For the text-containing cell, return its midpoint in [x, y] coordinate format. 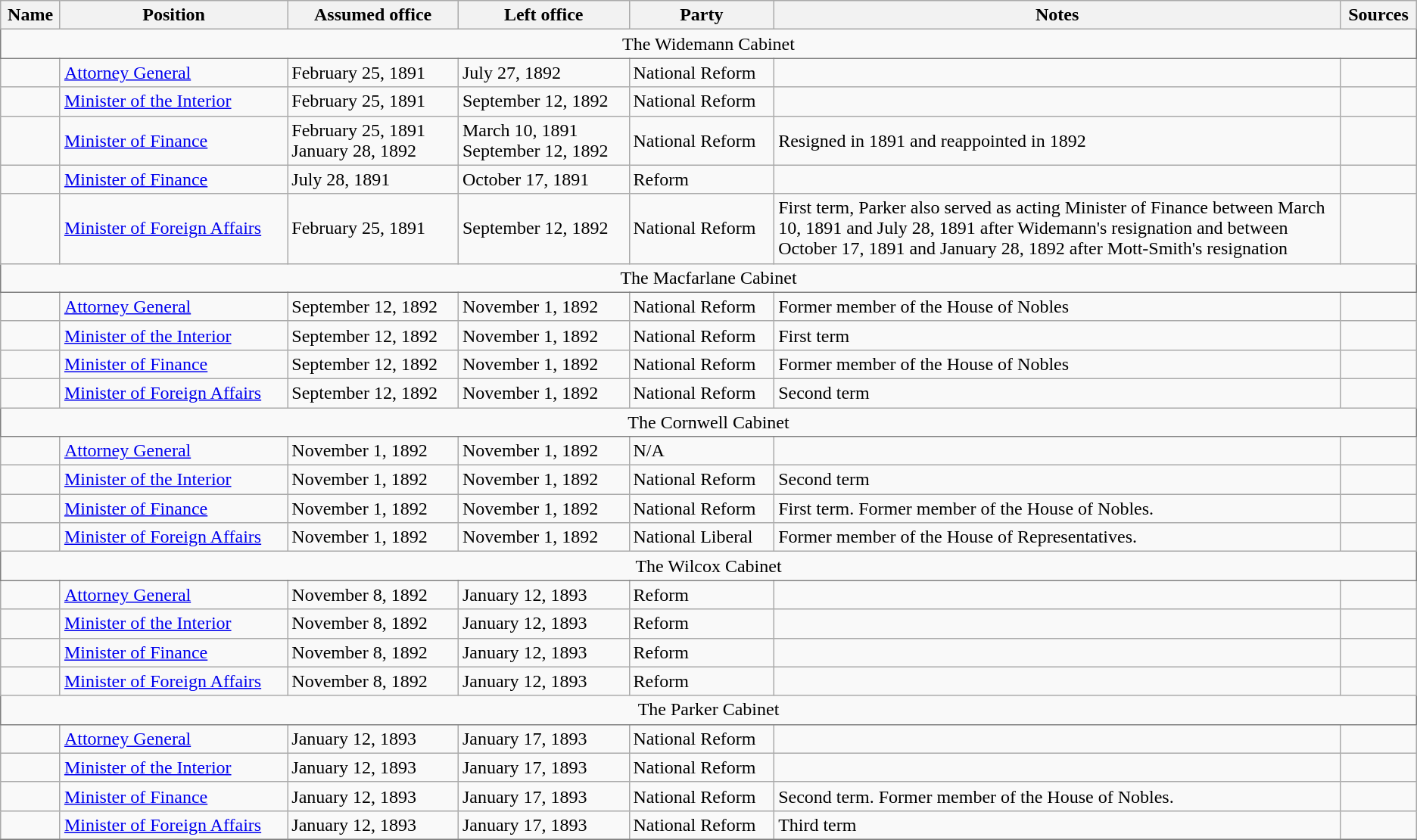
July 28, 1891 [373, 179]
National Liberal [702, 537]
Left office [543, 15]
October 17, 1891 [543, 179]
Resigned in 1891 and reappointed in 1892 [1057, 141]
The Macfarlane Cabinet [708, 278]
First term. Former member of the House of Nobles. [1057, 509]
July 27, 1892 [543, 73]
February 25, 1891January 28, 1892 [373, 141]
Second term. Former member of the House of Nobles. [1057, 796]
The Parker Cabinet [708, 710]
Party [702, 15]
Sources [1378, 15]
March 10, 1891September 12, 1892 [543, 141]
Name [30, 15]
Third term [1057, 825]
Assumed office [373, 15]
Position [173, 15]
N/A [702, 451]
The Cornwell Cabinet [708, 422]
First term [1057, 335]
Notes [1057, 15]
Former member of the House of Representatives. [1057, 537]
The Wilcox Cabinet [708, 566]
The Widemann Cabinet [708, 44]
